Provide the (X, Y) coordinate of the cell's center where the given text is located.  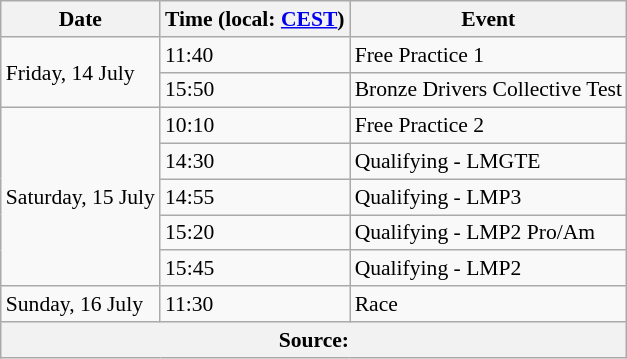
Qualifying - LMP2 Pro/Am (488, 233)
Friday, 14 July (80, 72)
Bronze Drivers Collective Test (488, 90)
15:50 (255, 90)
11:30 (255, 304)
Saturday, 15 July (80, 197)
10:10 (255, 126)
11:40 (255, 55)
Time (local: CEST) (255, 19)
Sunday, 16 July (80, 304)
15:20 (255, 233)
Qualifying - LMP2 (488, 269)
Qualifying - LMP3 (488, 197)
Qualifying - LMGTE (488, 162)
Source: (314, 340)
14:30 (255, 162)
15:45 (255, 269)
Free Practice 2 (488, 126)
Event (488, 19)
Race (488, 304)
Free Practice 1 (488, 55)
14:55 (255, 197)
Date (80, 19)
